Pinpoint the cell where the given text exists, returning its [X, Y] midpoint coordinate. 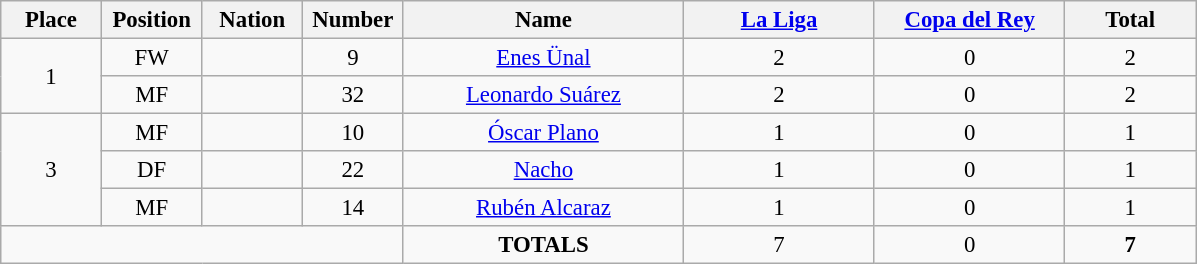
TOTALS [544, 245]
14 [354, 208]
Nation [252, 20]
22 [354, 170]
9 [354, 58]
Nacho [544, 170]
FW [152, 58]
Rubén Alcaraz [544, 208]
Enes Ünal [544, 58]
Óscar Plano [544, 133]
Place [52, 20]
La Liga [780, 20]
Position [152, 20]
32 [354, 95]
Name [544, 20]
Total [1130, 20]
Number [354, 20]
Copa del Rey [970, 20]
10 [354, 133]
3 [52, 170]
DF [152, 170]
Leonardo Suárez [544, 95]
